Scan for the cell matching the given text and deliver its (X, Y) coordinate at center. 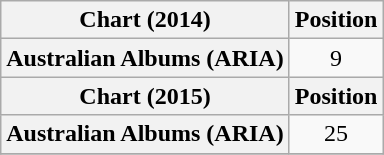
25 (336, 134)
Chart (2014) (145, 20)
Chart (2015) (145, 96)
9 (336, 58)
